From the cell containing the given text, extract its center point as [X, Y] coordinate. 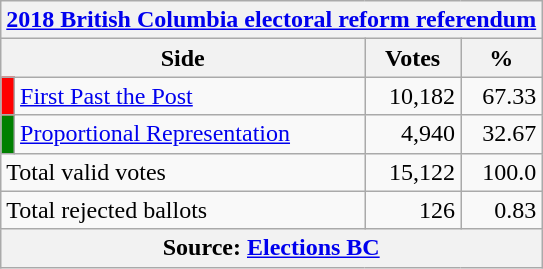
First Past the Post [190, 96]
4,940 [413, 134]
67.33 [502, 96]
% [502, 58]
126 [413, 210]
Side [183, 58]
10,182 [413, 96]
Total rejected ballots [183, 210]
2018 British Columbia electoral reform referendum [272, 20]
100.0 [502, 172]
Votes [413, 58]
32.67 [502, 134]
Proportional Representation [190, 134]
0.83 [502, 210]
Total valid votes [183, 172]
15,122 [413, 172]
Source: Elections BC [272, 248]
